Capture the cell that displays the provided text and extract its [x, y] central coordinate. 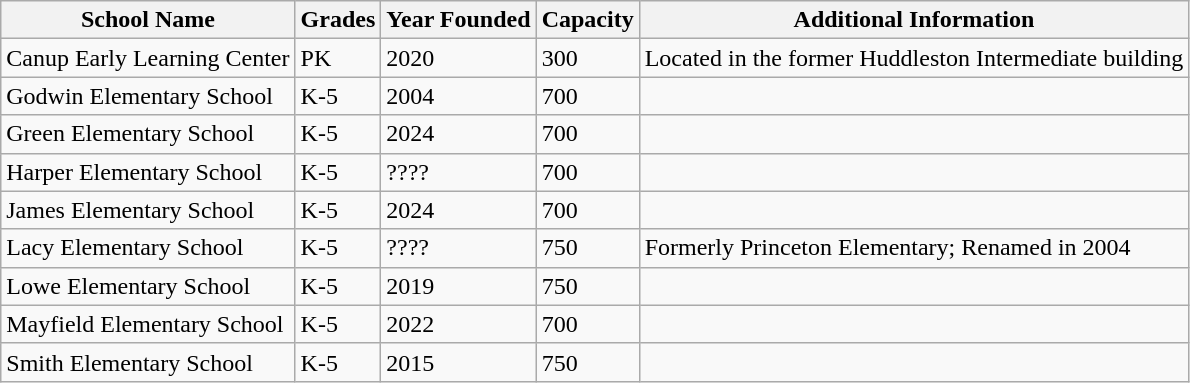
Grades [338, 20]
2004 [458, 96]
Year Founded [458, 20]
James Elementary School [148, 210]
PK [338, 58]
Smith Elementary School [148, 362]
Additional Information [914, 20]
Formerly Princeton Elementary; Renamed in 2004 [914, 248]
2019 [458, 286]
Located in the former Huddleston Intermediate building [914, 58]
2022 [458, 324]
2015 [458, 362]
300 [588, 58]
Mayfield Elementary School [148, 324]
Lacy Elementary School [148, 248]
Capacity [588, 20]
Godwin Elementary School [148, 96]
School Name [148, 20]
Green Elementary School [148, 134]
2020 [458, 58]
Harper Elementary School [148, 172]
Lowe Elementary School [148, 286]
Canup Early Learning Center [148, 58]
